Extract the (X, Y) coordinate from the center of the cell holding the provided text.  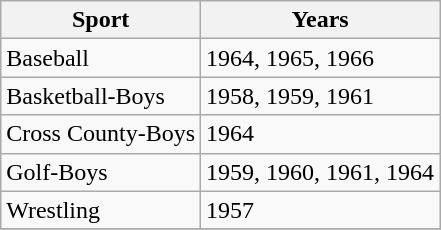
1964, 1965, 1966 (320, 58)
Sport (101, 20)
Years (320, 20)
1958, 1959, 1961 (320, 96)
1957 (320, 210)
Wrestling (101, 210)
Baseball (101, 58)
Cross County-Boys (101, 134)
Golf-Boys (101, 172)
Basketball-Boys (101, 96)
1964 (320, 134)
1959, 1960, 1961, 1964 (320, 172)
